Return (X, Y) of the center of cell containing provided text 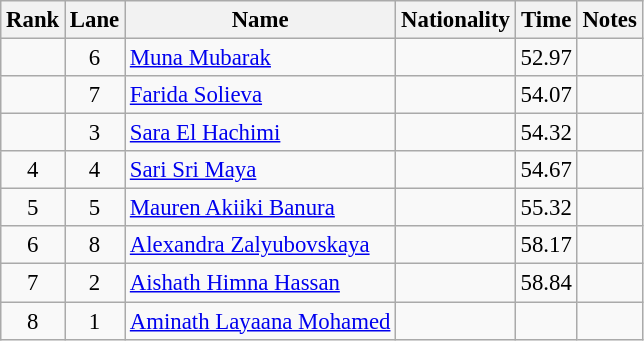
Name (260, 20)
Lane (95, 20)
Muna Mubarak (260, 58)
2 (95, 283)
Aishath Himna Hassan (260, 283)
54.32 (546, 133)
3 (95, 133)
1 (95, 321)
55.32 (546, 208)
Sari Sri Maya (260, 170)
Aminath Layaana Mohamed (260, 321)
Rank (33, 20)
58.17 (546, 245)
Farida Solieva (260, 95)
54.07 (546, 95)
Sara El Hachimi (260, 133)
Alexandra Zalyubovskaya (260, 245)
Notes (610, 20)
52.97 (546, 58)
Mauren Akiiki Banura (260, 208)
54.67 (546, 170)
Time (546, 20)
Nationality (456, 20)
58.84 (546, 283)
